Determine the [x, y] coordinate at the center of the cell enclosing the given text.  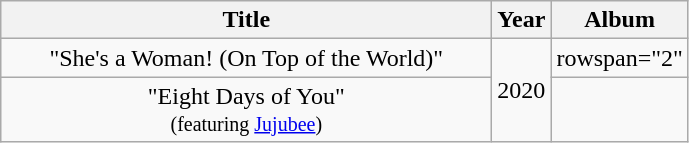
2020 [522, 90]
Album [620, 20]
Year [522, 20]
Title [246, 20]
"Eight Days of You"(featuring Jujubee) [246, 110]
"She's a Woman! (On Top of the World)" [246, 58]
rowspan="2" [620, 58]
